Output the (x, y) coordinate of the center of the cell containing the given text.  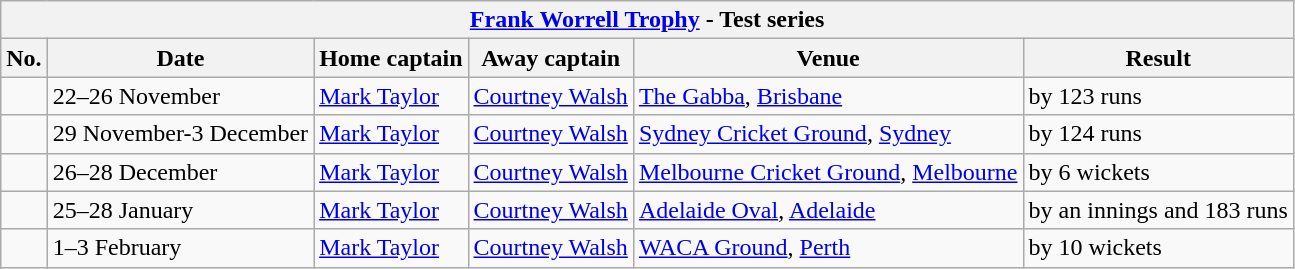
by 6 wickets (1158, 172)
The Gabba, Brisbane (828, 96)
22–26 November (180, 96)
25–28 January (180, 210)
Melbourne Cricket Ground, Melbourne (828, 172)
Away captain (550, 58)
Date (180, 58)
WACA Ground, Perth (828, 248)
1–3 February (180, 248)
by 123 runs (1158, 96)
Result (1158, 58)
by 10 wickets (1158, 248)
Home captain (391, 58)
29 November-3 December (180, 134)
Sydney Cricket Ground, Sydney (828, 134)
Venue (828, 58)
by an innings and 183 runs (1158, 210)
Frank Worrell Trophy - Test series (648, 20)
26–28 December (180, 172)
by 124 runs (1158, 134)
No. (24, 58)
Adelaide Oval, Adelaide (828, 210)
